Search for the cell housing the specified text and yield its (x, y) center coordinate. 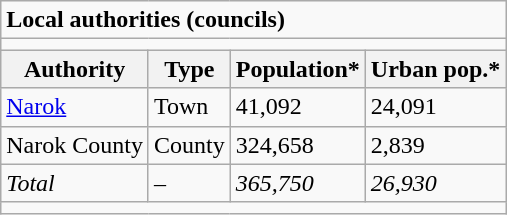
26,930 (435, 183)
County (189, 145)
24,091 (435, 107)
Authority (75, 69)
Local authorities (councils) (254, 20)
Narok County (75, 145)
365,750 (298, 183)
Type (189, 69)
41,092 (298, 107)
Total (75, 183)
Urban pop.* (435, 69)
Population* (298, 69)
Narok (75, 107)
324,658 (298, 145)
Town (189, 107)
– (189, 183)
2,839 (435, 145)
